Capture the cell that displays the provided text and extract its (X, Y) central coordinate. 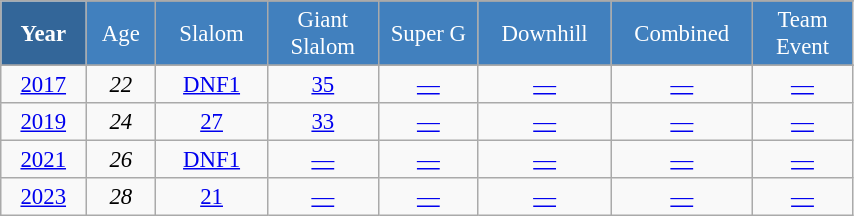
2021 (44, 160)
35 (322, 85)
Slalom (212, 34)
2023 (44, 197)
Age (121, 34)
Super G (428, 34)
24 (121, 122)
21 (212, 197)
Downhill (544, 34)
Team Event (803, 34)
2019 (44, 122)
Combined (682, 34)
28 (121, 197)
27 (212, 122)
GiantSlalom (322, 34)
2017 (44, 85)
26 (121, 160)
Year (44, 34)
22 (121, 85)
33 (322, 122)
